Scan for the cell matching the given text and deliver its (X, Y) coordinate at center. 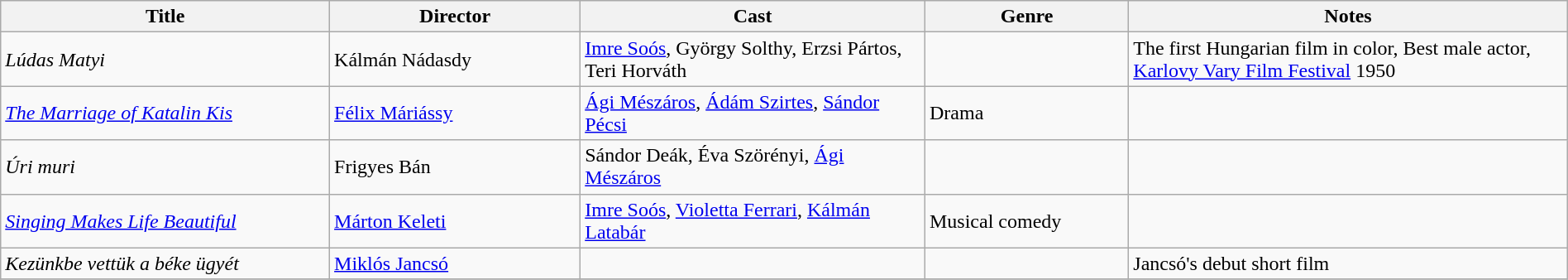
Imre Soós, Violetta Ferrari, Kálmán Latabár (753, 220)
The Marriage of Katalin Kis (165, 113)
Notes (1348, 17)
Lúdas Matyi (165, 60)
Singing Makes Life Beautiful (165, 220)
Jancsó's debut short film (1348, 263)
Imre Soós, György Solthy, Erzsi Pártos, Teri Horváth (753, 60)
Genre (1026, 17)
Ági Mészáros, Ádám Szirtes, Sándor Pécsi (753, 113)
Musical comedy (1026, 220)
Cast (753, 17)
Úri muri (165, 167)
Márton Keleti (455, 220)
Sándor Deák, Éva Szörényi, Ági Mészáros (753, 167)
Drama (1026, 113)
Frigyes Bán (455, 167)
Director (455, 17)
The first Hungarian film in color, Best male actor, Karlovy Vary Film Festival 1950 (1348, 60)
Miklós Jancsó (455, 263)
Félix Máriássy (455, 113)
Kezünkbe vettük a béke ügyét (165, 263)
Kálmán Nádasdy (455, 60)
Title (165, 17)
